Search for the cell housing the specified text and yield its (X, Y) center coordinate. 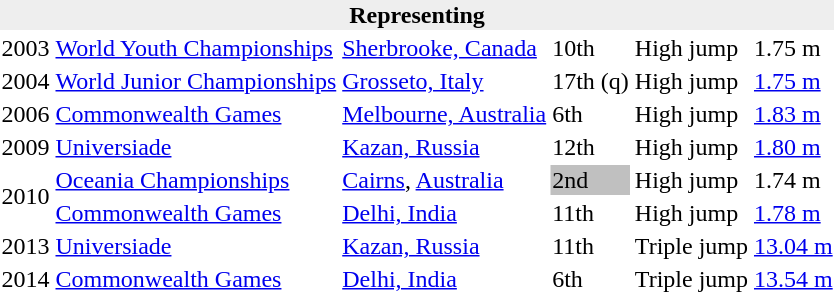
World Junior Championships (196, 81)
2nd (591, 180)
1.78 m (793, 213)
1.74 m (793, 180)
Grosseto, Italy (444, 81)
1.80 m (793, 147)
10th (591, 48)
Cairns, Australia (444, 180)
Oceania Championships (196, 180)
17th (q) (591, 81)
Sherbrooke, Canada (444, 48)
13.04 m (793, 246)
Representing (417, 15)
12th (591, 147)
2006 (26, 114)
2009 (26, 147)
1.83 m (793, 114)
2003 (26, 48)
2013 (26, 246)
6th (591, 114)
Triple jump (691, 246)
World Youth Championships (196, 48)
Melbourne, Australia (444, 114)
2010 (26, 196)
Delhi, India (444, 213)
2004 (26, 81)
